Scan for the cell matching the given text and deliver its [X, Y] coordinate at center. 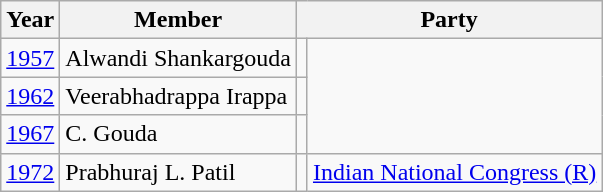
Indian National Congress (R) [454, 172]
Veerabhadrappa Irappa [178, 96]
1962 [30, 96]
Alwandi Shankargouda [178, 58]
Year [30, 20]
1967 [30, 134]
Party [448, 20]
1972 [30, 172]
C. Gouda [178, 134]
Member [178, 20]
1957 [30, 58]
Prabhuraj L. Patil [178, 172]
